Scan for the cell matching the given text and deliver its (x, y) coordinate at center. 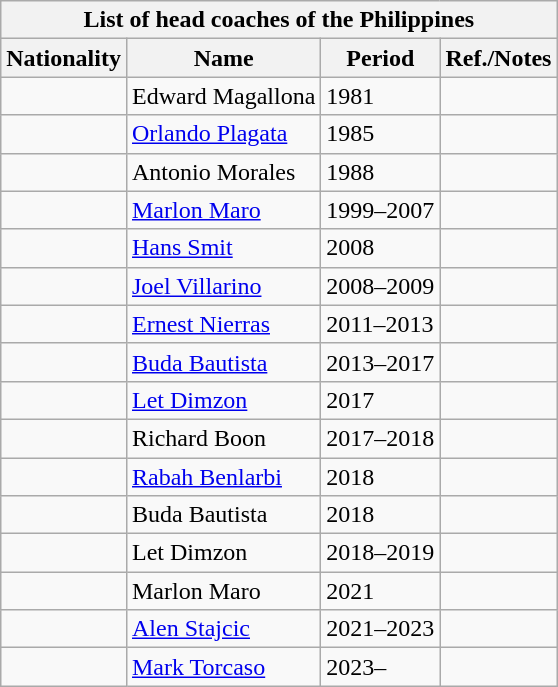
Ernest Nierras (223, 324)
2023– (380, 667)
Joel Villarino (223, 286)
1985 (380, 134)
Mark Torcaso (223, 667)
Hans Smit (223, 248)
Alen Stajcic (223, 629)
Name (223, 58)
1999–2007 (380, 210)
Richard Boon (223, 438)
1988 (380, 172)
Rabah Benlarbi (223, 477)
2021 (380, 591)
Antonio Morales (223, 172)
2011–2013 (380, 324)
Period (380, 58)
2018–2019 (380, 553)
Orlando Plagata (223, 134)
List of head coaches of the Philippines (279, 20)
2013–2017 (380, 362)
2017–2018 (380, 438)
2021–2023 (380, 629)
1981 (380, 96)
2008 (380, 248)
Nationality (64, 58)
Ref./Notes (498, 58)
Edward Magallona (223, 96)
2008–2009 (380, 286)
2017 (380, 400)
